Return the [x, y] coordinate for the center point of the cell that contains the specified text.  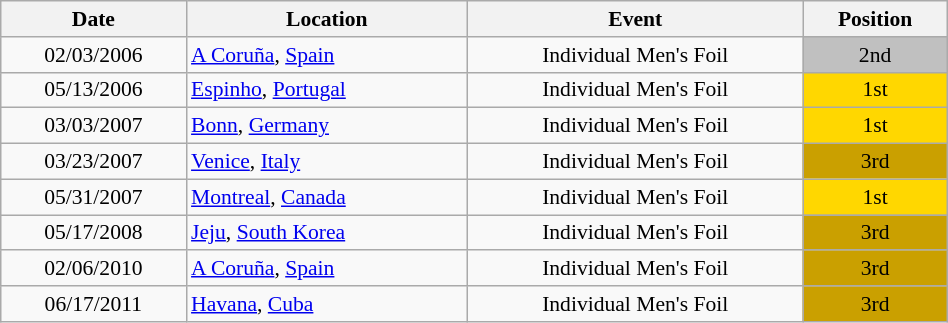
02/03/2006 [94, 55]
Position [875, 19]
05/13/2006 [94, 90]
06/17/2011 [94, 304]
Event [636, 19]
03/23/2007 [94, 162]
Espinho, Portugal [327, 90]
Havana, Cuba [327, 304]
03/03/2007 [94, 126]
02/06/2010 [94, 269]
05/17/2008 [94, 233]
Montreal, Canada [327, 197]
Bonn, Germany [327, 126]
Venice, Italy [327, 162]
Jeju, South Korea [327, 233]
05/31/2007 [94, 197]
Date [94, 19]
Location [327, 19]
2nd [875, 55]
